Identify which cell holds the provided text, then report its (X, Y) central coordinate. 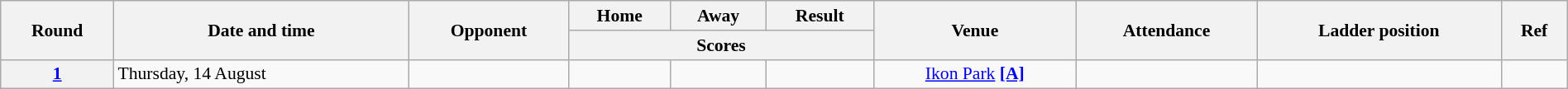
Round (58, 30)
Away (719, 16)
Venue (974, 30)
Ikon Park [A] (974, 74)
Result (820, 16)
Date and time (261, 30)
1 (58, 74)
Attendance (1166, 30)
Scores (721, 45)
Home (620, 16)
Thursday, 14 August (261, 74)
Ref (1534, 30)
Opponent (488, 30)
Ladder position (1379, 30)
